Return (x, y) of the center of cell containing provided text 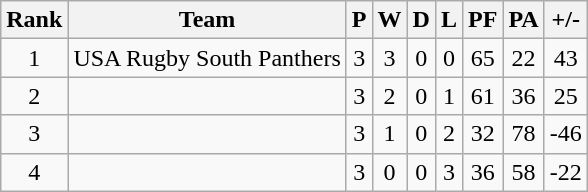
25 (566, 96)
78 (524, 134)
61 (483, 96)
PA (524, 20)
PF (483, 20)
L (448, 20)
43 (566, 58)
32 (483, 134)
4 (34, 172)
Rank (34, 20)
-22 (566, 172)
-46 (566, 134)
P (359, 20)
Team (207, 20)
+/- (566, 20)
USA Rugby South Panthers (207, 58)
58 (524, 172)
65 (483, 58)
W (390, 20)
D (421, 20)
22 (524, 58)
